Find where the given text appears and provide that cell's center as [x, y] coordinate. 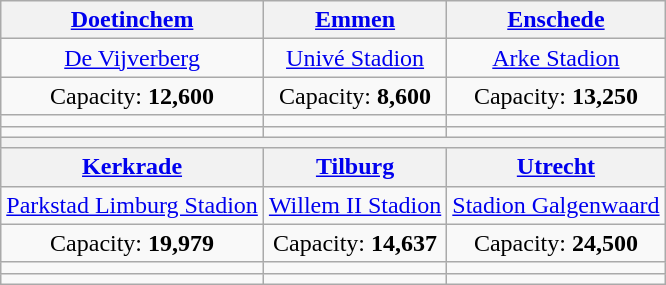
Willem II Stadion [354, 205]
De Vijverberg [132, 58]
Utrecht [556, 167]
Univé Stadion [354, 58]
Capacity: 13,250 [556, 96]
Enschede [556, 20]
Stadion Galgenwaard [556, 205]
Parkstad Limburg Stadion [132, 205]
Capacity: 24,500 [556, 243]
Capacity: 19,979 [132, 243]
Arke Stadion [556, 58]
Capacity: 8,600 [354, 96]
Capacity: 14,637 [354, 243]
Kerkrade [132, 167]
Emmen [354, 20]
Tilburg [354, 167]
Doetinchem [132, 20]
Capacity: 12,600 [132, 96]
